Output the [x, y] coordinate of the center of the cell containing the given text.  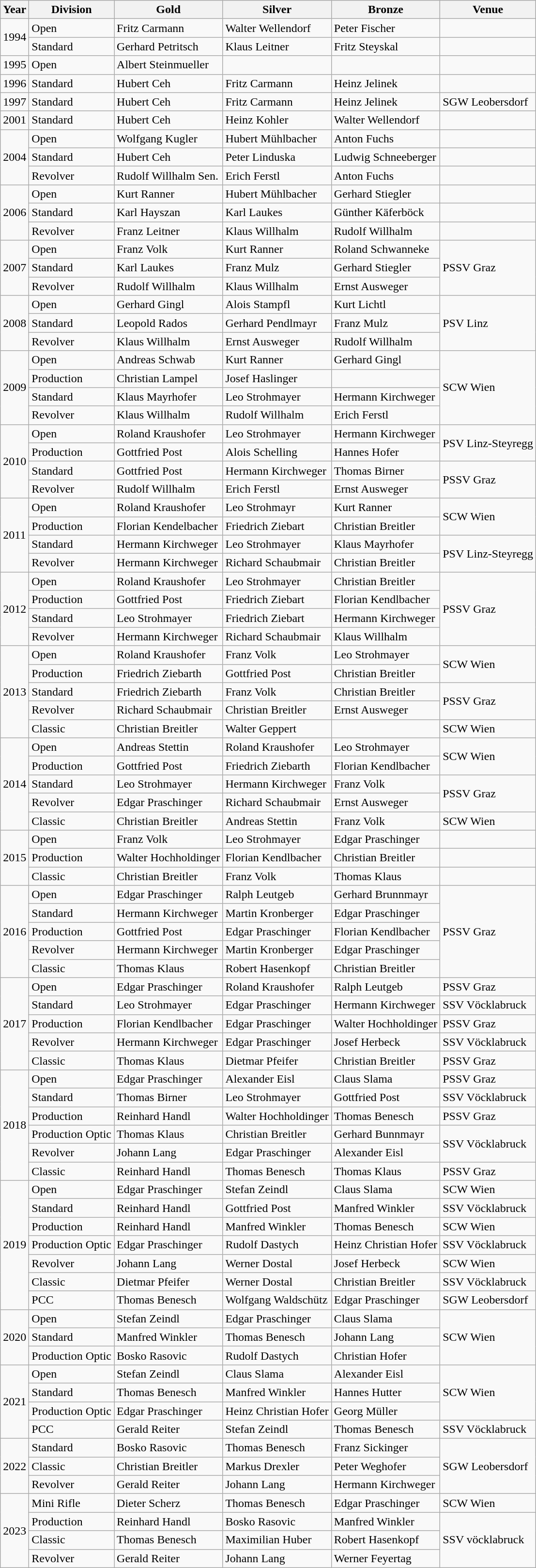
Alois Schelling [277, 452]
1994 [15, 37]
Leopold Rados [168, 323]
2015 [15, 858]
Werner Feyertag [385, 1558]
2016 [15, 931]
2013 [15, 692]
2010 [15, 461]
SSV vöcklabruck [488, 1540]
Albert Steinmueller [168, 65]
Wolfgang Kugler [168, 139]
Walter Geppert [277, 729]
Franz Leitner [168, 231]
2014 [15, 784]
2018 [15, 1125]
Gerhard Bunnmayr [385, 1134]
Gerhard Brunnmayr [385, 895]
Silver [277, 10]
Peter Weghofer [385, 1466]
2020 [15, 1337]
1997 [15, 102]
Maximilian Huber [277, 1540]
Heinz Kohler [277, 120]
Hannes Hutter [385, 1392]
2011 [15, 535]
Gerhard Petritsch [168, 47]
Year [15, 10]
Gold [168, 10]
Günther Käferböck [385, 212]
Klaus Leitner [277, 47]
PSV Linz [488, 323]
2004 [15, 157]
2008 [15, 323]
Venue [488, 10]
1996 [15, 83]
Christian Hofer [385, 1355]
Wolfgang Waldschütz [277, 1300]
2006 [15, 212]
Josef Haslinger [277, 378]
Peter Fischer [385, 28]
Christian Lampel [168, 378]
Hannes Hofer [385, 452]
Bronze [385, 10]
2007 [15, 268]
Dieter Scherz [168, 1503]
Franz Sickinger [385, 1448]
Markus Drexler [277, 1466]
Peter Linduska [277, 157]
Ludwig Schneeberger [385, 157]
Florian Kendelbacher [168, 526]
2001 [15, 120]
2021 [15, 1401]
2019 [15, 1245]
Kurt Lichtl [385, 305]
Karl Hayszan [168, 212]
Gerhard Pendlmayr [277, 323]
Alois Stampfl [277, 305]
2017 [15, 1024]
2023 [15, 1531]
Division [72, 10]
Leo Strohmayr [277, 507]
2012 [15, 609]
2009 [15, 388]
Rudolf Willhalm Sen. [168, 175]
Georg Müller [385, 1411]
Mini Rifle [72, 1503]
1995 [15, 65]
Andreas Schwab [168, 360]
Fritz Steyskal [385, 47]
2022 [15, 1466]
Roland Schwanneke [385, 249]
